Identify which cell holds the provided text, then report its (x, y) central coordinate. 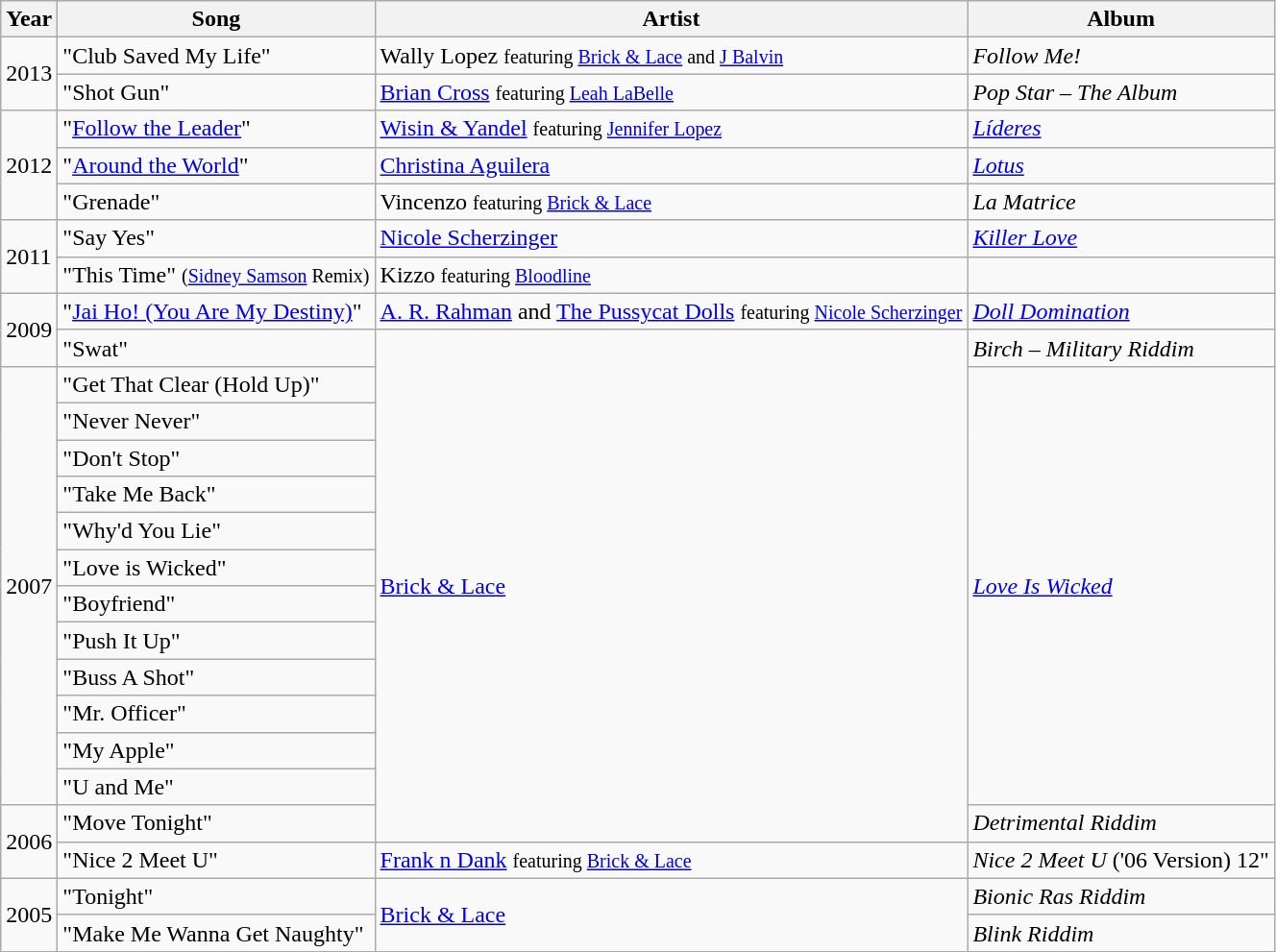
"Buss A Shot" (216, 677)
"Tonight" (216, 896)
Blink Riddim (1120, 933)
"Why'd You Lie" (216, 531)
Song (216, 19)
Vincenzo featuring Brick & Lace (671, 202)
Follow Me! (1120, 56)
"Boyfriend" (216, 604)
Kizzo featuring Bloodline (671, 275)
Artist (671, 19)
Wisin & Yandel featuring Jennifer Lopez (671, 129)
Killer Love (1120, 238)
Detrimental Riddim (1120, 823)
"Swat" (216, 348)
"U and Me" (216, 787)
"Shot Gun" (216, 92)
Nice 2 Meet U ('06 Version) 12" (1120, 860)
A. R. Rahman and The Pussycat Dolls featuring Nicole Scherzinger (671, 311)
"This Time" (Sidney Samson Remix) (216, 275)
Frank n Dank featuring Brick & Lace (671, 860)
"Grenade" (216, 202)
Lotus (1120, 165)
"Take Me Back" (216, 495)
2007 (29, 586)
Bionic Ras Riddim (1120, 896)
"Jai Ho! (You Are My Destiny)" (216, 311)
"Get That Clear (Hold Up)" (216, 384)
Christina Aguilera (671, 165)
2005 (29, 915)
Birch – Military Riddim (1120, 348)
"Push It Up" (216, 641)
"Club Saved My Life" (216, 56)
"Never Never" (216, 421)
2011 (29, 256)
"Move Tonight" (216, 823)
"Love is Wicked" (216, 568)
Nicole Scherzinger (671, 238)
2009 (29, 330)
Wally Lopez featuring Brick & Lace and J Balvin (671, 56)
La Matrice (1120, 202)
2006 (29, 842)
Líderes (1120, 129)
"My Apple" (216, 750)
Album (1120, 19)
Year (29, 19)
2012 (29, 165)
Brian Cross featuring Leah LaBelle (671, 92)
Love Is Wicked (1120, 586)
"Don't Stop" (216, 458)
"Nice 2 Meet U" (216, 860)
Pop Star – The Album (1120, 92)
"Mr. Officer" (216, 714)
Doll Domination (1120, 311)
"Say Yes" (216, 238)
2013 (29, 74)
"Follow the Leader" (216, 129)
"Make Me Wanna Get Naughty" (216, 933)
"Around the World" (216, 165)
